Extract the [X, Y] coordinate from the center of the cell holding the provided text.  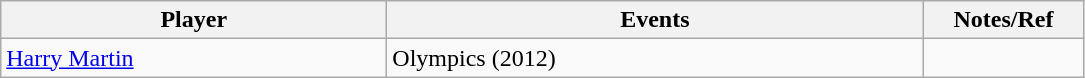
Events [655, 20]
Harry Martin [194, 58]
Olympics (2012) [655, 58]
Player [194, 20]
Notes/Ref [1004, 20]
